Pinpoint the cell where the given text exists, returning its (x, y) midpoint coordinate. 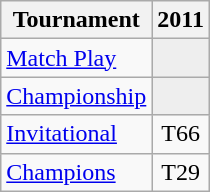
Tournament (76, 20)
T66 (181, 134)
Championship (76, 96)
T29 (181, 172)
2011 (181, 20)
Champions (76, 172)
Invitational (76, 134)
Match Play (76, 58)
